Detect which cell encompasses the target text, then output its (x, y) center coordinate. 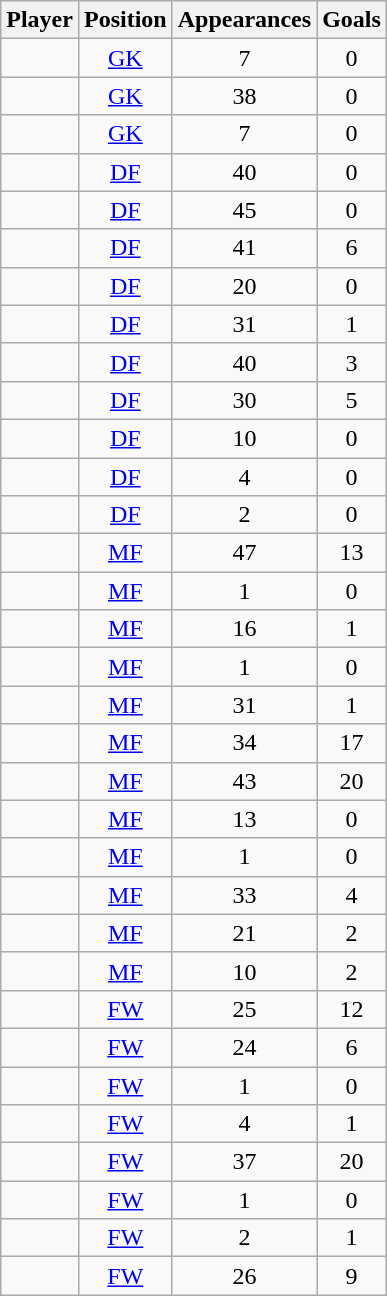
26 (244, 1276)
33 (244, 895)
Appearances (244, 20)
24 (244, 1047)
43 (244, 781)
Player (40, 20)
9 (352, 1276)
Position (125, 20)
38 (244, 96)
Goals (352, 20)
45 (244, 210)
47 (244, 553)
37 (244, 1162)
25 (244, 1009)
34 (244, 743)
21 (244, 933)
17 (352, 743)
30 (244, 400)
3 (352, 362)
41 (244, 248)
16 (244, 629)
12 (352, 1009)
5 (352, 400)
